Determine the (X, Y) coordinate at the center of the cell enclosing the given text.  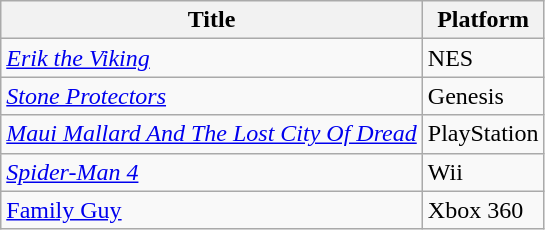
Xbox 360 (483, 210)
Family Guy (212, 210)
Genesis (483, 96)
Spider-Man 4 (212, 172)
NES (483, 58)
Maui Mallard And The Lost City Of Dread (212, 134)
Platform (483, 20)
Title (212, 20)
Erik the Viking (212, 58)
PlayStation (483, 134)
Wii (483, 172)
Stone Protectors (212, 96)
